Provide the (x, y) coordinate of the cell's center where the given text is located.  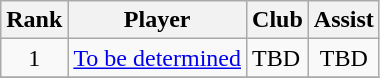
Rank (34, 20)
To be determined (158, 58)
Player (158, 20)
Assist (344, 20)
1 (34, 58)
Club (278, 20)
